Identify which cell holds the provided text, then report its (x, y) central coordinate. 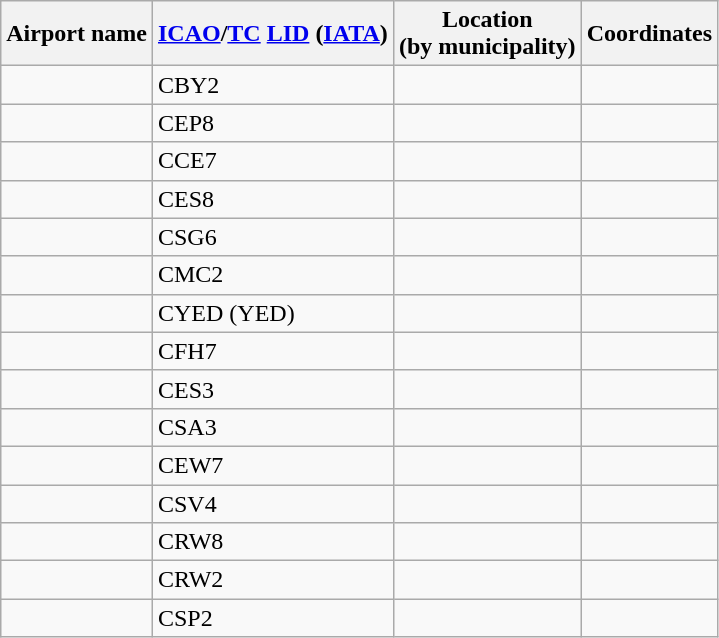
CSP2 (272, 618)
CSA3 (272, 427)
ICAO/TC LID (IATA) (272, 34)
CES8 (272, 199)
CBY2 (272, 85)
CFH7 (272, 351)
CSG6 (272, 237)
CMC2 (272, 275)
CCE7 (272, 161)
CEP8 (272, 123)
CYED (YED) (272, 313)
Airport name (77, 34)
CRW8 (272, 542)
CES3 (272, 389)
CSV4 (272, 503)
Location(by municipality) (487, 34)
Coordinates (649, 34)
CRW2 (272, 580)
CEW7 (272, 465)
